Search for the cell housing the specified text and yield its [X, Y] center coordinate. 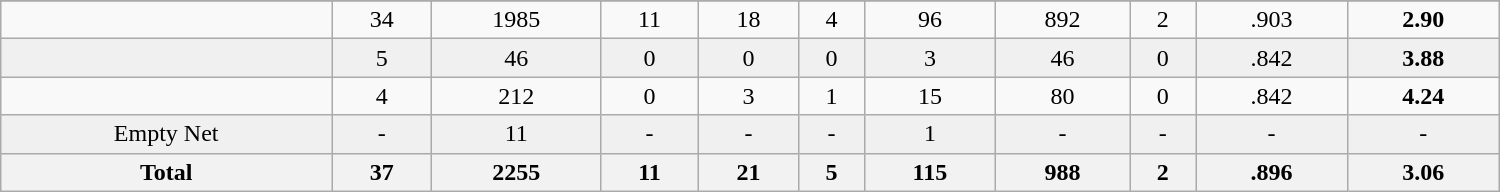
1985 [516, 20]
2.90 [1423, 20]
96 [930, 20]
18 [748, 20]
34 [382, 20]
4.24 [1423, 96]
3.88 [1423, 58]
2255 [516, 172]
.896 [1272, 172]
212 [516, 96]
37 [382, 172]
.903 [1272, 20]
Empty Net [166, 134]
15 [930, 96]
Total [166, 172]
21 [748, 172]
115 [930, 172]
80 [1062, 96]
892 [1062, 20]
3.06 [1423, 172]
988 [1062, 172]
